Capture the cell that displays the provided text and extract its [X, Y] central coordinate. 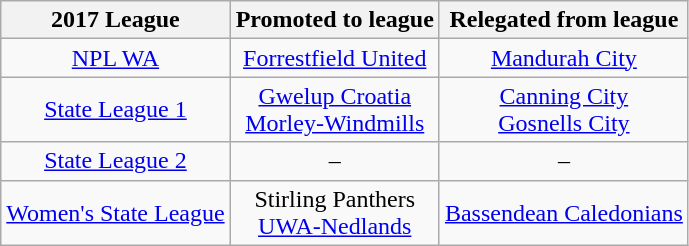
NPL WA [116, 58]
Relegated from league [564, 20]
Bassendean Caledonians [564, 212]
State League 2 [116, 161]
Canning CityGosnells City [564, 110]
2017 League [116, 20]
Mandurah City [564, 58]
State League 1 [116, 110]
Stirling PanthersUWA-Nedlands [334, 212]
Forrestfield United [334, 58]
Women's State League [116, 212]
Promoted to league [334, 20]
Gwelup CroatiaMorley-Windmills [334, 110]
